Find where the given text appears and provide that cell's center as (X, Y) coordinate. 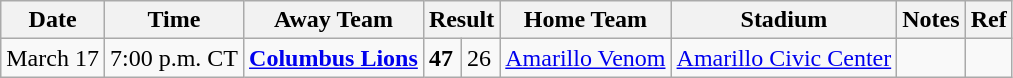
47 (442, 58)
March 17 (53, 58)
26 (481, 58)
Notes (931, 20)
Amarillo Civic Center (784, 58)
Date (53, 20)
Home Team (586, 20)
Amarillo Venom (586, 58)
Result (461, 20)
Away Team (334, 20)
Stadium (784, 20)
7:00 p.m. CT (174, 58)
Columbus Lions (334, 58)
Ref (988, 20)
Time (174, 20)
